Find where the given text appears and provide that cell's center as (x, y) coordinate. 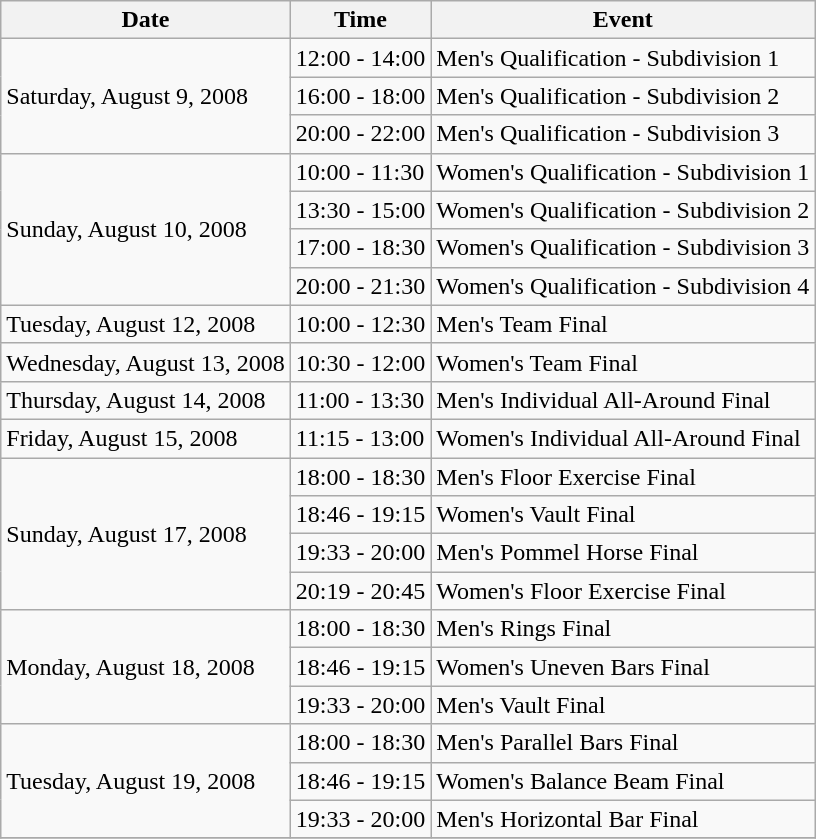
Women's Uneven Bars Final (623, 667)
Men's Individual All-Around Final (623, 400)
10:00 - 12:30 (360, 324)
Friday, August 15, 2008 (146, 438)
Thursday, August 14, 2008 (146, 400)
11:00 - 13:30 (360, 400)
Men's Parallel Bars Final (623, 743)
Women's Team Final (623, 362)
Men's Qualification - Subdivision 3 (623, 134)
20:00 - 22:00 (360, 134)
10:30 - 12:00 (360, 362)
20:00 - 21:30 (360, 286)
Men's Vault Final (623, 705)
Men's Pommel Horse Final (623, 553)
17:00 - 18:30 (360, 248)
Women's Qualification - Subdivision 3 (623, 248)
Women's Qualification - Subdivision 2 (623, 210)
Sunday, August 17, 2008 (146, 534)
Sunday, August 10, 2008 (146, 229)
Women's Balance Beam Final (623, 781)
Women's Individual All-Around Final (623, 438)
Saturday, August 9, 2008 (146, 96)
Men's Rings Final (623, 629)
Men's Floor Exercise Final (623, 477)
Event (623, 20)
Men's Team Final (623, 324)
Tuesday, August 12, 2008 (146, 324)
Women's Qualification - Subdivision 4 (623, 286)
Time (360, 20)
Wednesday, August 13, 2008 (146, 362)
20:19 - 20:45 (360, 591)
13:30 - 15:00 (360, 210)
16:00 - 18:00 (360, 96)
Date (146, 20)
10:00 - 11:30 (360, 172)
Monday, August 18, 2008 (146, 667)
Men's Qualification - Subdivision 1 (623, 58)
Women's Vault Final (623, 515)
Men's Qualification - Subdivision 2 (623, 96)
Women's Qualification - Subdivision 1 (623, 172)
Women's Floor Exercise Final (623, 591)
Men's Horizontal Bar Final (623, 819)
11:15 - 13:00 (360, 438)
12:00 - 14:00 (360, 58)
Tuesday, August 19, 2008 (146, 781)
